Pinpoint the cell where the given text exists, returning its (X, Y) midpoint coordinate. 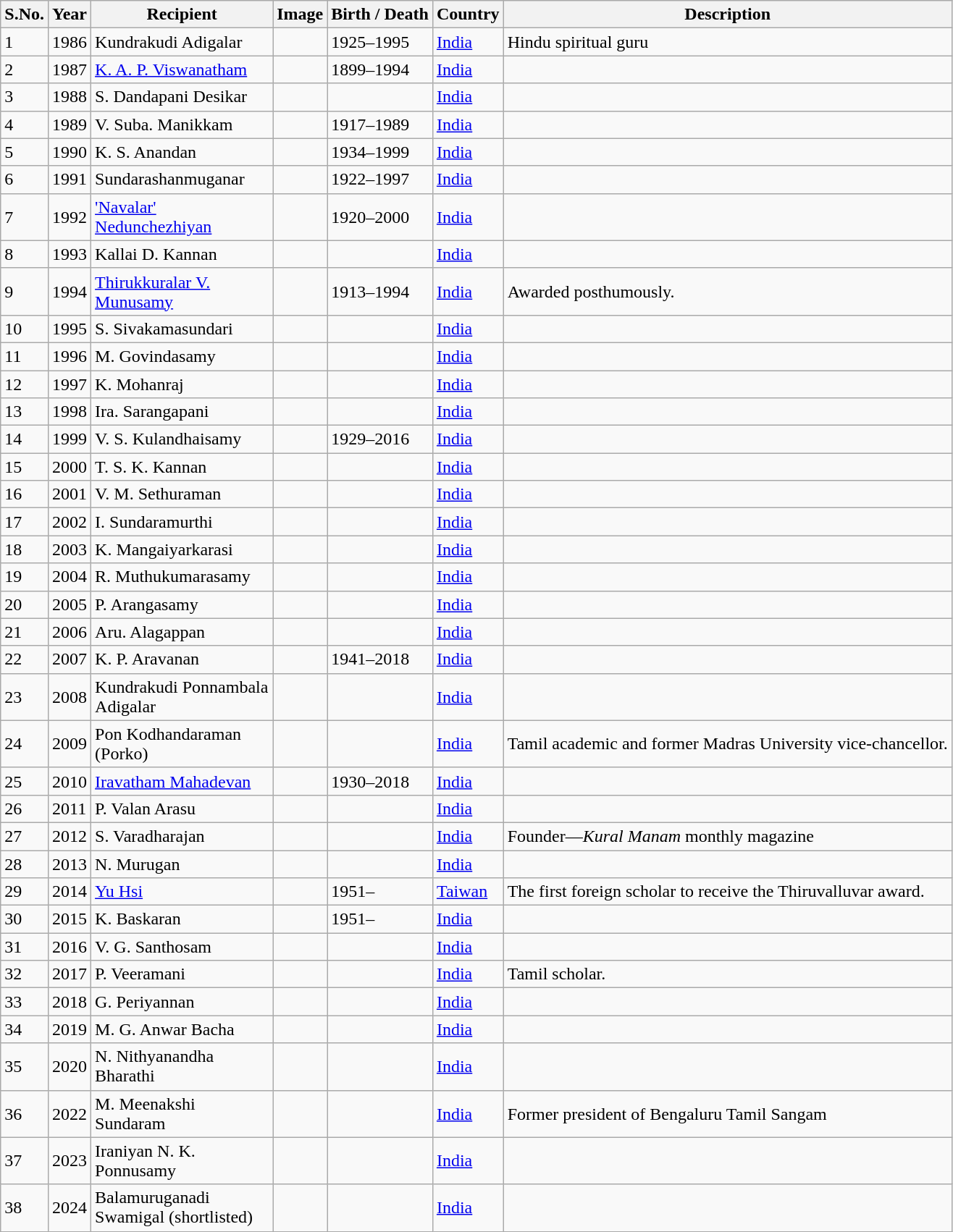
2024 (70, 1207)
10 (25, 329)
4 (25, 125)
M. G. Anwar Bacha (182, 1029)
19 (25, 577)
1934–1999 (380, 152)
1996 (70, 356)
17 (25, 522)
22 (25, 659)
S.No. (25, 14)
1986 (70, 42)
25 (25, 781)
Hindu spiritual guru (727, 42)
N. Nithyanandha Bharathi (182, 1067)
I. Sundaramurthi (182, 522)
T. S. K. Kannan (182, 467)
23 (25, 696)
2005 (70, 604)
2011 (70, 809)
Founder—Kural Manam monthly magazine (727, 836)
Iravatham Mahadevan (182, 781)
Tamil academic and former Madras University vice-chancellor. (727, 744)
Balamuruganadi Swamigal (shortlisted) (182, 1207)
29 (25, 892)
R. Muthukumarasamy (182, 577)
2000 (70, 467)
2002 (70, 522)
30 (25, 919)
P. Veeramani (182, 974)
35 (25, 1067)
Awarded posthumously. (727, 291)
1929–2016 (380, 439)
Yu Hsi (182, 892)
5 (25, 152)
2022 (70, 1113)
1988 (70, 97)
1994 (70, 291)
13 (25, 412)
33 (25, 1002)
Former president of Bengaluru Tamil Sangam (727, 1113)
1987 (70, 69)
V. Suba. Manikkam (182, 125)
1989 (70, 125)
15 (25, 467)
1993 (70, 254)
Image (300, 14)
'Navalar' Nedunchezhiyan (182, 217)
Kundrakudi Ponnambala Adigalar (182, 696)
2009 (70, 744)
1995 (70, 329)
20 (25, 604)
Thirukkuralar V. Munusamy (182, 291)
Tamil scholar. (727, 974)
1997 (70, 384)
Year (70, 14)
1992 (70, 217)
S. Varadharajan (182, 836)
Description (727, 14)
2003 (70, 549)
24 (25, 744)
2013 (70, 864)
P. Arangasamy (182, 604)
P. Valan Arasu (182, 809)
21 (25, 632)
2006 (70, 632)
Birth / Death (380, 14)
2023 (70, 1161)
31 (25, 947)
S. Dandapani Desikar (182, 97)
S. Sivakamasundari (182, 329)
2010 (70, 781)
2017 (70, 974)
M. Meenakshi Sundaram (182, 1113)
2007 (70, 659)
Kundrakudi Adigalar (182, 42)
11 (25, 356)
2018 (70, 1002)
36 (25, 1113)
38 (25, 1207)
7 (25, 217)
Ira. Sarangapani (182, 412)
28 (25, 864)
G. Periyannan (182, 1002)
Recipient (182, 14)
2008 (70, 696)
32 (25, 974)
37 (25, 1161)
18 (25, 549)
2016 (70, 947)
2012 (70, 836)
1913–1994 (380, 291)
1917–1989 (380, 125)
2019 (70, 1029)
K. P. Aravanan (182, 659)
Iraniyan N. K. Ponnusamy (182, 1161)
1 (25, 42)
1899–1994 (380, 69)
1998 (70, 412)
3 (25, 97)
14 (25, 439)
V. S. Kulandhaisamy (182, 439)
K. Mangaiyarkarasi (182, 549)
1941–2018 (380, 659)
1991 (70, 180)
The first foreign scholar to receive the Thiruvalluvar award. (727, 892)
1925–1995 (380, 42)
Pon Kodhandaraman (Porko) (182, 744)
2014 (70, 892)
8 (25, 254)
K. S. Anandan (182, 152)
K. Baskaran (182, 919)
1922–1997 (380, 180)
K. A. P. Viswanatham (182, 69)
Country (468, 14)
2 (25, 69)
V. M. Sethuraman (182, 494)
Aru. Alagappan (182, 632)
1930–2018 (380, 781)
Taiwan (468, 892)
12 (25, 384)
M. Govindasamy (182, 356)
Kallai D. Kannan (182, 254)
2020 (70, 1067)
1920–2000 (380, 217)
V. G. Santhosam (182, 947)
1990 (70, 152)
16 (25, 494)
2001 (70, 494)
26 (25, 809)
K. Mohanraj (182, 384)
27 (25, 836)
Sundarashanmuganar (182, 180)
34 (25, 1029)
2004 (70, 577)
1999 (70, 439)
9 (25, 291)
6 (25, 180)
N. Murugan (182, 864)
2015 (70, 919)
